Extract the (x, y) coordinate from the center of the cell holding the provided text.  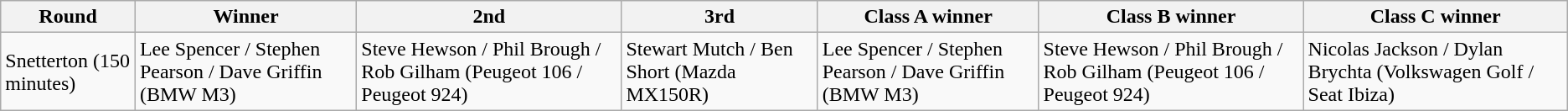
2nd (489, 17)
3rd (720, 17)
Nicolas Jackson / Dylan Brychta (Volkswagen Golf / Seat Ibiza) (1436, 71)
Round (69, 17)
Stewart Mutch / Ben Short (Mazda MX150R) (720, 71)
Class A winner (928, 17)
Class C winner (1436, 17)
Winner (245, 17)
Snetterton (150 minutes) (69, 71)
Class B winner (1171, 17)
